Determine the (X, Y) coordinate at the center of the cell enclosing the given text.  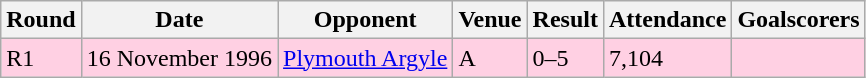
Date (179, 20)
Round (41, 20)
7,104 (667, 58)
0–5 (565, 58)
R1 (41, 58)
Opponent (366, 20)
Attendance (667, 20)
Goalscorers (798, 20)
A (490, 58)
16 November 1996 (179, 58)
Result (565, 20)
Venue (490, 20)
Plymouth Argyle (366, 58)
